Find where the given text appears and provide that cell's center as (x, y) coordinate. 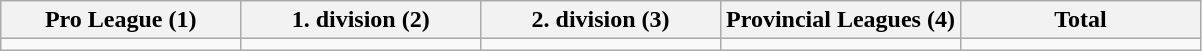
Total (1080, 20)
Provincial Leagues (4) (841, 20)
Pro League (1) (121, 20)
2. division (3) (601, 20)
1. division (2) (361, 20)
